Output the (X, Y) coordinate of the center of the cell containing the given text.  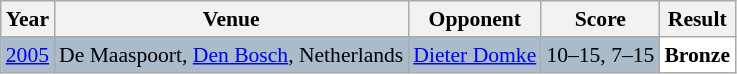
Bronze (697, 55)
Venue (231, 19)
Year (28, 19)
Dieter Domke (474, 55)
De Maaspoort, Den Bosch, Netherlands (231, 55)
2005 (28, 55)
Opponent (474, 19)
10–15, 7–15 (600, 55)
Result (697, 19)
Score (600, 19)
